Output the (x, y) coordinate of the center of the cell containing the given text.  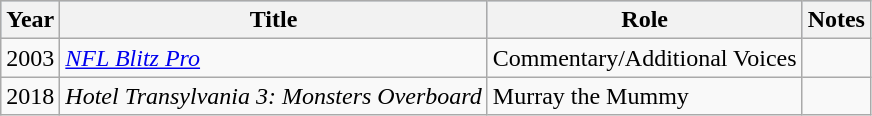
Role (644, 20)
Title (274, 20)
2018 (30, 96)
NFL Blitz Pro (274, 58)
Notes (836, 20)
Hotel Transylvania 3: Monsters Overboard (274, 96)
Murray the Mummy (644, 96)
2003 (30, 58)
Commentary/Additional Voices (644, 58)
Year (30, 20)
